Return the (x, y) coordinate for the center point of the cell that contains the specified text.  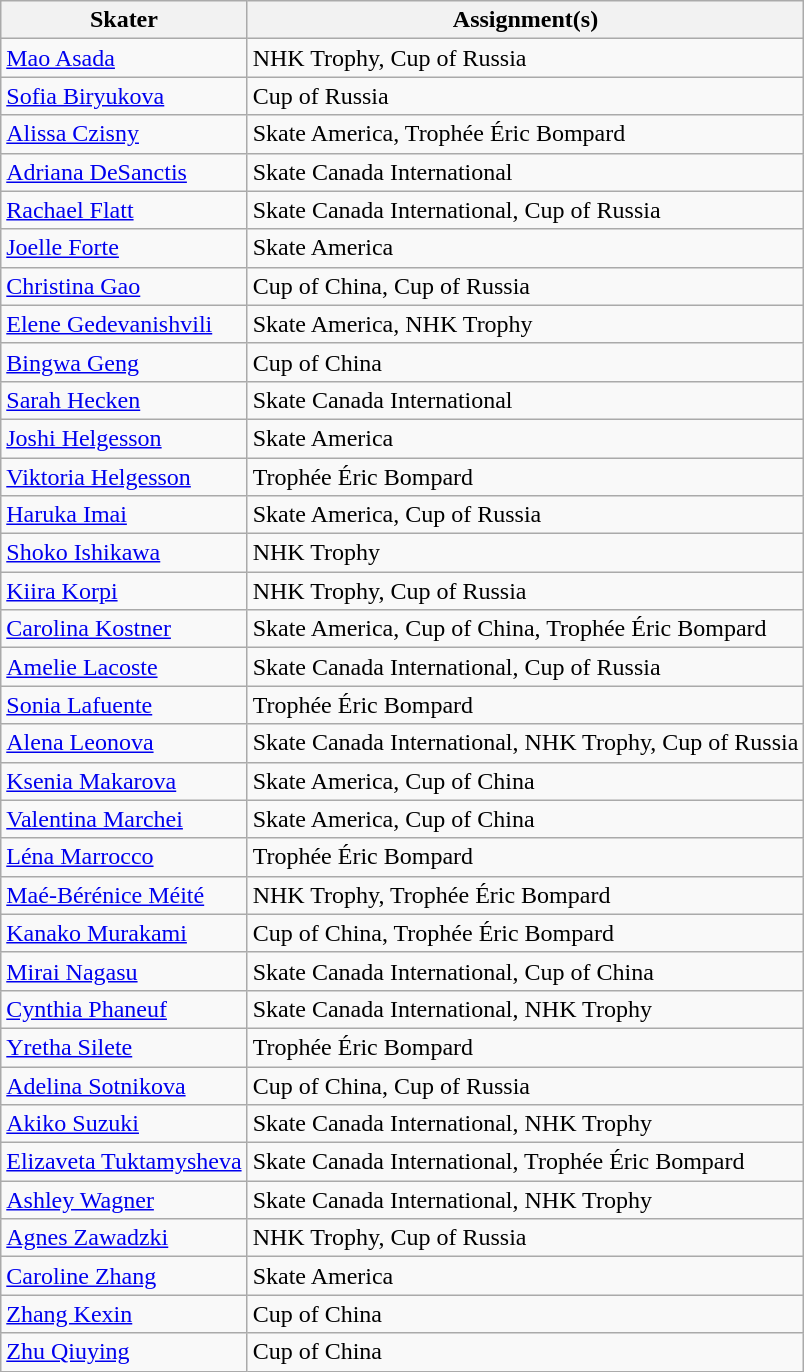
Sonia Lafuente (124, 705)
Léna Marrocco (124, 857)
Bingwa Geng (124, 362)
Joshi Helgesson (124, 438)
Rachael Flatt (124, 210)
Joelle Forte (124, 248)
Ashley Wagner (124, 1200)
Skate Canada International, Cup of China (526, 971)
Valentina Marchei (124, 819)
Skate America, Cup of Russia (526, 515)
Skate America, Cup of China, Trophée Éric Bompard (526, 629)
Assignment(s) (526, 20)
Kiira Korpi (124, 591)
Maé-Bérénice Méité (124, 895)
Zhu Qiuying (124, 1352)
Skate America, NHK Trophy (526, 324)
Akiko Suzuki (124, 1124)
Cup of China, Trophée Éric Bompard (526, 933)
Skater (124, 20)
Amelie Lacoste (124, 667)
Haruka Imai (124, 515)
Carolina Kostner (124, 629)
Christina Gao (124, 286)
Alissa Czisny (124, 134)
Elizaveta Tuktamysheva (124, 1162)
NHK Trophy (526, 553)
Elene Gedevanishvili (124, 324)
Skate Canada International, Trophée Éric Bompard (526, 1162)
Shoko Ishikawa (124, 553)
Mao Asada (124, 58)
NHK Trophy, Trophée Éric Bompard (526, 895)
Cynthia Phaneuf (124, 1009)
Ksenia Makarova (124, 781)
Viktoria Helgesson (124, 477)
Cup of Russia (526, 96)
Sofia Biryukova (124, 96)
Skate Canada International, NHK Trophy, Cup of Russia (526, 743)
Alena Leonova (124, 743)
Mirai Nagasu (124, 971)
Zhang Kexin (124, 1314)
Kanako Murakami (124, 933)
Adriana DeSanctis (124, 172)
Skate America, Trophée Éric Bompard (526, 134)
Agnes Zawadzki (124, 1238)
Adelina Sotnikova (124, 1085)
Sarah Hecken (124, 400)
Yretha Silete (124, 1047)
Caroline Zhang (124, 1276)
